From the cell containing the given text, extract its center point as (x, y) coordinate. 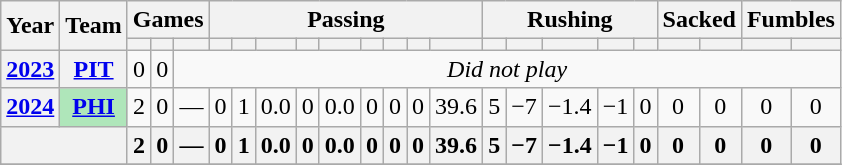
Year (30, 26)
Did not play (508, 69)
Fumbles (790, 20)
Games (168, 20)
Team (94, 26)
Rushing (570, 20)
PIT (94, 69)
PHI (94, 107)
2023 (30, 69)
2024 (30, 107)
Sacked (699, 20)
Passing (346, 20)
